Capture the cell that displays the provided text and extract its [x, y] central coordinate. 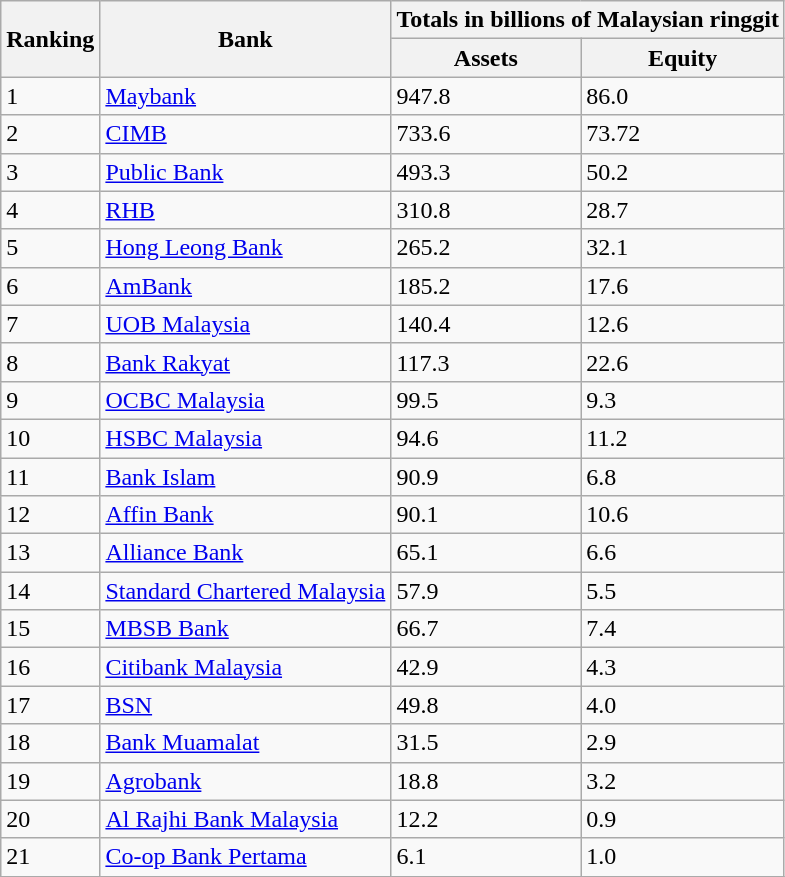
CIMB [246, 134]
2.9 [683, 743]
HSBC Malaysia [246, 438]
5 [50, 248]
Citibank Malaysia [246, 667]
18.8 [486, 781]
Co-op Bank Pertama [246, 857]
265.2 [486, 248]
4.0 [683, 705]
UOB Malaysia [246, 324]
5.5 [683, 591]
Al Rajhi Bank Malaysia [246, 819]
9 [50, 400]
Maybank [246, 96]
Equity [683, 58]
32.1 [683, 248]
Standard Chartered Malaysia [246, 591]
65.1 [486, 553]
15 [50, 629]
17 [50, 705]
140.4 [486, 324]
99.5 [486, 400]
3.2 [683, 781]
13 [50, 553]
Alliance Bank [246, 553]
733.6 [486, 134]
42.9 [486, 667]
4.3 [683, 667]
Public Bank [246, 172]
31.5 [486, 743]
6 [50, 286]
28.7 [683, 210]
11.2 [683, 438]
493.3 [486, 172]
1.0 [683, 857]
12.6 [683, 324]
49.8 [486, 705]
17.6 [683, 286]
12.2 [486, 819]
50.2 [683, 172]
22.6 [683, 362]
90.1 [486, 515]
Agrobank [246, 781]
66.7 [486, 629]
6.8 [683, 477]
16 [50, 667]
Bank [246, 39]
BSN [246, 705]
7 [50, 324]
10.6 [683, 515]
RHB [246, 210]
Hong Leong Bank [246, 248]
4 [50, 210]
20 [50, 819]
Affin Bank [246, 515]
12 [50, 515]
19 [50, 781]
18 [50, 743]
OCBC Malaysia [246, 400]
21 [50, 857]
1 [50, 96]
6.6 [683, 553]
2 [50, 134]
Totals in billions of Malaysian ringgit [588, 20]
90.9 [486, 477]
185.2 [486, 286]
947.8 [486, 96]
8 [50, 362]
Bank Muamalat [246, 743]
57.9 [486, 591]
0.9 [683, 819]
86.0 [683, 96]
6.1 [486, 857]
3 [50, 172]
7.4 [683, 629]
Bank Islam [246, 477]
AmBank [246, 286]
11 [50, 477]
117.3 [486, 362]
Ranking [50, 39]
10 [50, 438]
9.3 [683, 400]
14 [50, 591]
MBSB Bank [246, 629]
94.6 [486, 438]
310.8 [486, 210]
73.72 [683, 134]
Bank Rakyat [246, 362]
Assets [486, 58]
